Determine the (X, Y) coordinate at the center of the cell enclosing the given text.  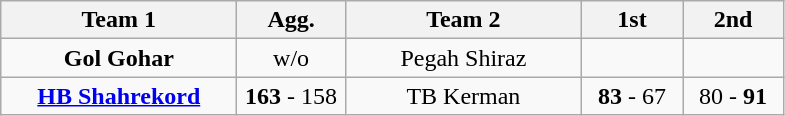
Gol Gohar (119, 58)
2nd (732, 20)
Agg. (292, 20)
83 - 67 (632, 96)
1st (632, 20)
Team 1 (119, 20)
TB Kerman (463, 96)
w/o (292, 58)
163 - 158 (292, 96)
Pegah Shiraz (463, 58)
Team 2 (463, 20)
HB Shahrekord (119, 96)
80 - 91 (732, 96)
